Determine the (X, Y) coordinate at the center of the cell enclosing the given text.  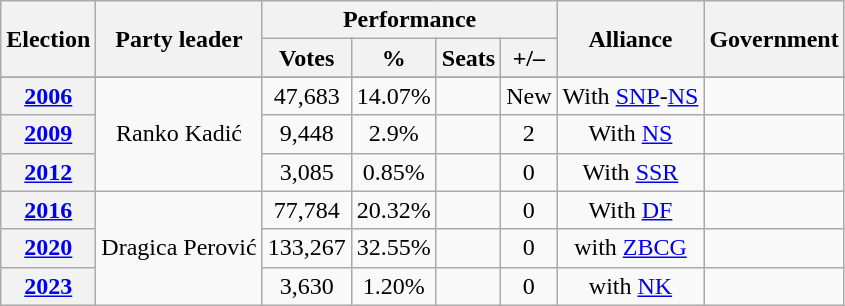
With DF (630, 210)
47,683 (306, 96)
1.20% (394, 286)
% (394, 58)
With SNP-NS (630, 96)
Government (774, 39)
2009 (48, 134)
Votes (306, 58)
Party leader (179, 39)
3,630 (306, 286)
14.07% (394, 96)
2023 (48, 286)
133,267 (306, 248)
3,085 (306, 172)
2006 (48, 96)
New (529, 96)
Ranko Kadić (179, 134)
2 (529, 134)
Alliance (630, 39)
Election (48, 39)
2020 (48, 248)
With SSR (630, 172)
0.85% (394, 172)
2016 (48, 210)
2012 (48, 172)
with NK (630, 286)
Performance (410, 20)
32.55% (394, 248)
With NS (630, 134)
with ZBCG (630, 248)
9,448 (306, 134)
2.9% (394, 134)
Seats (468, 58)
77,784 (306, 210)
+/– (529, 58)
Dragica Perović (179, 248)
20.32% (394, 210)
